Find where the given text appears and provide that cell's center as (X, Y) coordinate. 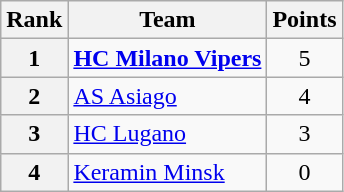
Rank (34, 20)
1 (34, 58)
Points (304, 20)
Keramin Minsk (168, 172)
AS Asiago (168, 96)
HC Lugano (168, 134)
2 (34, 96)
HC Milano Vipers (168, 58)
5 (304, 58)
Team (168, 20)
0 (304, 172)
